Detect which cell encompasses the target text, then output its [x, y] center coordinate. 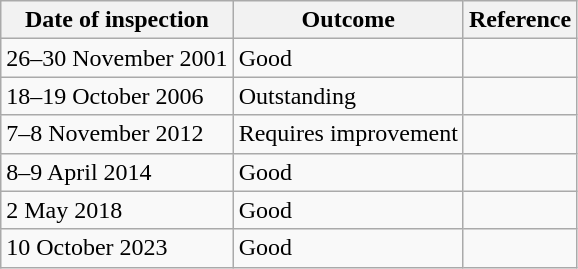
Outstanding [348, 96]
10 October 2023 [117, 248]
7–8 November 2012 [117, 134]
26–30 November 2001 [117, 58]
18–19 October 2006 [117, 96]
Reference [520, 20]
Outcome [348, 20]
8–9 April 2014 [117, 172]
2 May 2018 [117, 210]
Requires improvement [348, 134]
Date of inspection [117, 20]
